Return (x, y) of the center of cell containing provided text 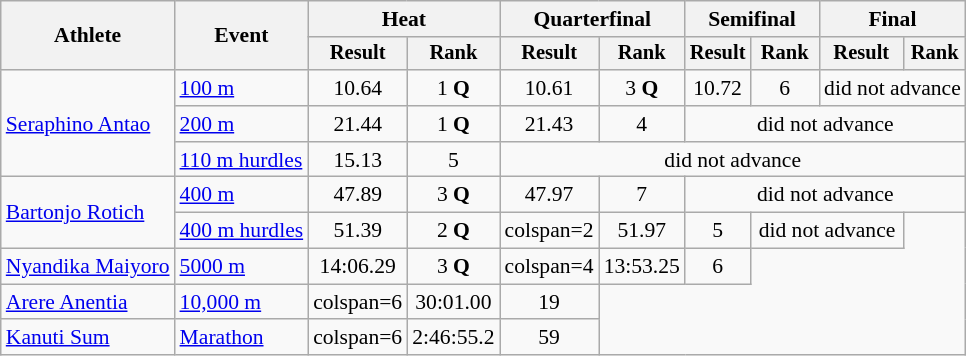
Athlete (88, 36)
colspan=4 (550, 267)
59 (550, 338)
Event (242, 36)
Kanuti Sum (88, 338)
5000 m (242, 267)
15.13 (358, 160)
Heat (404, 19)
colspan=2 (550, 231)
Quarterfinal (592, 19)
Final (892, 19)
4 (642, 124)
2 Q (453, 231)
51.39 (358, 231)
30:01.00 (453, 302)
Semifinal (752, 19)
19 (550, 302)
21.43 (550, 124)
10,000 m (242, 302)
7 (642, 195)
Arere Anentia (88, 302)
21.44 (358, 124)
14:06.29 (358, 267)
10.72 (718, 88)
100 m (242, 88)
Bartonjo Rotich (88, 212)
47.89 (358, 195)
13:53.25 (642, 267)
10.64 (358, 88)
Marathon (242, 338)
Seraphino Antao (88, 124)
47.97 (550, 195)
2:46:55.2 (453, 338)
400 m (242, 195)
400 m hurdles (242, 231)
110 m hurdles (242, 160)
51.97 (642, 231)
Nyandika Maiyoro (88, 267)
10.61 (550, 88)
200 m (242, 124)
